Provide the (X, Y) coordinate of the cell's center where the given text is located.  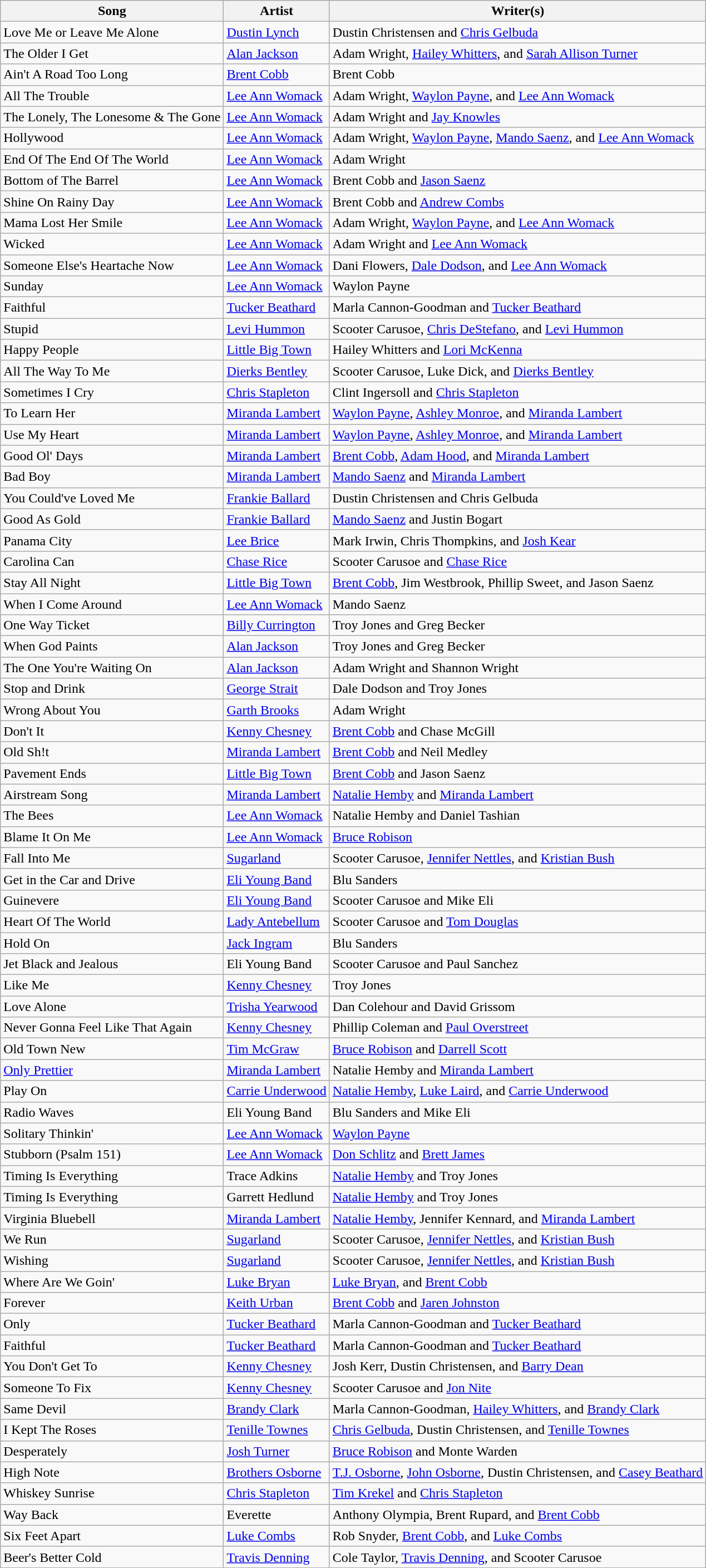
Sometimes I Cry (112, 392)
Troy Jones (517, 985)
Scooter Carusoe, Chris DeStefano, and Levi Hummon (517, 329)
Adam Wright, Waylon Payne, Mando Saenz, and Lee Ann Womack (517, 138)
The Older I Get (112, 53)
Heart Of The World (112, 921)
Ain't A Road Too Long (112, 75)
Whiskey Sunrise (112, 1493)
Dustin Lynch (277, 32)
Radio Waves (112, 1112)
Clint Ingersoll and Chris Stapleton (517, 392)
Get in the Car and Drive (112, 879)
Bad Boy (112, 477)
Love Me or Leave Me Alone (112, 32)
Play On (112, 1091)
Stupid (112, 329)
I Kept The Roses (112, 1430)
Mama Lost Her Smile (112, 223)
High Note (112, 1472)
Same Devil (112, 1409)
Adam Wright and Shannon Wright (517, 668)
Song (112, 11)
Wishing (112, 1260)
Brent Cobb and Neil Medley (517, 752)
Garrett Hedlund (277, 1197)
Lee Brice (277, 540)
Scooter Carusoe and Tom Douglas (517, 921)
One Way Ticket (112, 625)
Don Schlitz and Brett James (517, 1155)
Stubborn (Psalm 151) (112, 1155)
Rob Snyder, Brent Cobb, and Luke Combs (517, 1536)
Never Gonna Feel Like That Again (112, 1028)
Mark Irwin, Chris Thompkins, and Josh Kear (517, 540)
Adam Wright and Jay Knowles (517, 117)
Someone To Fix (112, 1388)
Scooter Carusoe and Chase Rice (517, 561)
Mando Saenz and Miranda Lambert (517, 477)
Marla Cannon-Goodman, Hailey Whitters, and Brandy Clark (517, 1409)
Wicked (112, 244)
Adam Wright, Hailey Whitters, and Sarah Allison Turner (517, 53)
George Strait (277, 689)
Brent Cobb and Andrew Combs (517, 201)
Cole Taylor, Travis Denning, and Scooter Carusoe (517, 1557)
Carrie Underwood (277, 1091)
Six Feet Apart (112, 1536)
Chris Gelbuda, Dustin Christensen, and Tenille Townes (517, 1430)
Artist (277, 11)
Sunday (112, 287)
Panama City (112, 540)
Writer(s) (517, 11)
Trace Adkins (277, 1176)
You Don't Get To (112, 1367)
Phillip Coleman and Paul Overstreet (517, 1028)
When I Come Around (112, 604)
Jack Ingram (277, 943)
Guinevere (112, 900)
Lady Antebellum (277, 921)
Blu Sanders and Mike Eli (517, 1112)
Luke Combs (277, 1536)
Jet Black and Jealous (112, 964)
To Learn Her (112, 413)
Scooter Carusoe and Mike Eli (517, 900)
Hollywood (112, 138)
Josh Kerr, Dustin Christensen, and Barry Dean (517, 1367)
Beer's Better Cold (112, 1557)
Brothers Osborne (277, 1472)
Natalie Hemby, Jennifer Kennard, and Miranda Lambert (517, 1218)
Virginia Bluebell (112, 1218)
Chase Rice (277, 561)
Luke Bryan (277, 1281)
Blame It On Me (112, 837)
Tim Krekel and Chris Stapleton (517, 1493)
Mando Saenz and Justin Bogart (517, 519)
Hold On (112, 943)
Happy People (112, 350)
Dale Dodson and Troy Jones (517, 689)
You Could've Loved Me (112, 498)
Bottom of The Barrel (112, 180)
Josh Turner (277, 1451)
Garth Brooks (277, 710)
Dierks Bentley (277, 371)
The Lonely, The Lonesome & The Gone (112, 117)
Anthony Olympia, Brent Rupard, and Brent Cobb (517, 1515)
All The Way To Me (112, 371)
Someone Else's Heartache Now (112, 265)
When God Paints (112, 647)
Scooter Carusoe, Luke Dick, and Dierks Bentley (517, 371)
Scooter Carusoe and Jon Nite (517, 1388)
End Of The End Of The World (112, 159)
Adam Wright and Lee Ann Womack (517, 244)
Bruce Robison (517, 837)
Brent Cobb, Jim Westbrook, Phillip Sweet, and Jason Saenz (517, 583)
Old Sh!t (112, 752)
T.J. Osborne, John Osborne, Dustin Christensen, and Casey Beathard (517, 1472)
The Bees (112, 816)
We Run (112, 1239)
Good As Gold (112, 519)
Stop and Drink (112, 689)
Love Alone (112, 1007)
Luke Bryan, and Brent Cobb (517, 1281)
Travis Denning (277, 1557)
Solitary Thinkin' (112, 1133)
Airstream Song (112, 795)
Tenille Townes (277, 1430)
Only (112, 1324)
Natalie Hemby and Daniel Tashian (517, 816)
Scooter Carusoe and Paul Sanchez (517, 964)
Old Town New (112, 1049)
Brent Cobb, Adam Hood, and Miranda Lambert (517, 456)
Billy Currington (277, 625)
Dani Flowers, Dale Dodson, and Lee Ann Womack (517, 265)
Tim McGraw (277, 1049)
Stay All Night (112, 583)
Carolina Can (112, 561)
Desperately (112, 1451)
Use My Heart (112, 435)
Dan Colehour and David Grissom (517, 1007)
Brent Cobb and Chase McGill (517, 731)
Like Me (112, 985)
The One You're Waiting On (112, 668)
Natalie Hemby, Luke Laird, and Carrie Underwood (517, 1091)
Everette (277, 1515)
Hailey Whitters and Lori McKenna (517, 350)
Brandy Clark (277, 1409)
Wrong About You (112, 710)
Shine On Rainy Day (112, 201)
Way Back (112, 1515)
Fall Into Me (112, 858)
Good Ol' Days (112, 456)
Pavement Ends (112, 773)
All The Trouble (112, 96)
Keith Urban (277, 1303)
Don't It (112, 731)
Trisha Yearwood (277, 1007)
Only Prettier (112, 1070)
Where Are We Goin' (112, 1281)
Bruce Robison and Monte Warden (517, 1451)
Bruce Robison and Darrell Scott (517, 1049)
Brent Cobb and Jaren Johnston (517, 1303)
Levi Hummon (277, 329)
Mando Saenz (517, 604)
Forever (112, 1303)
